For the text-containing cell, return its midpoint in (x, y) coordinate format. 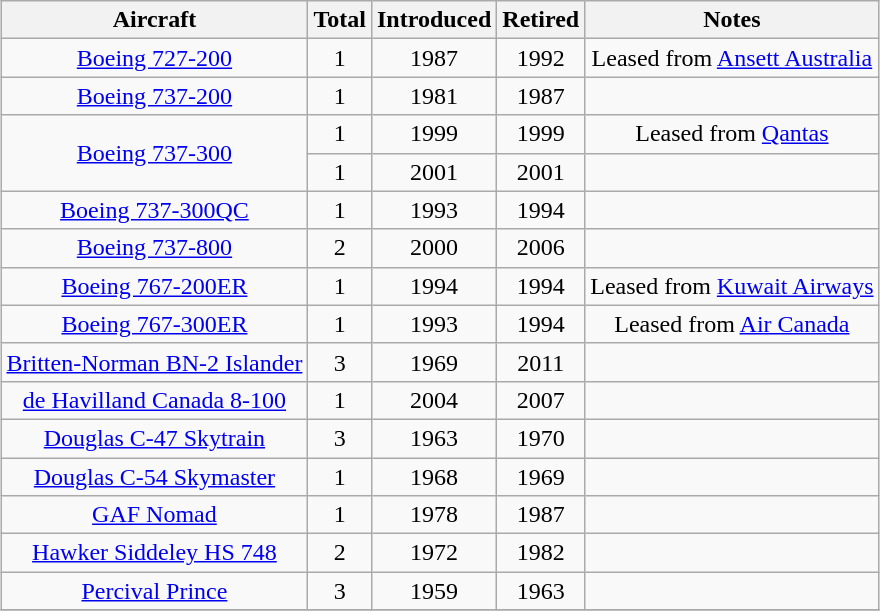
Aircraft (154, 20)
1992 (541, 58)
Notes (732, 20)
Leased from Air Canada (732, 324)
Hawker Siddeley HS 748 (154, 553)
Introduced (434, 20)
2011 (541, 362)
Douglas C-54 Skymaster (154, 477)
Leased from Ansett Australia (732, 58)
2004 (434, 400)
Boeing 727-200 (154, 58)
Boeing 737-300QC (154, 210)
de Havilland Canada 8-100 (154, 400)
Douglas C-47 Skytrain (154, 438)
2000 (434, 248)
1970 (541, 438)
Percival Prince (154, 591)
Britten-Norman BN-2 Islander (154, 362)
1982 (541, 553)
2006 (541, 248)
1978 (434, 515)
2007 (541, 400)
Total (340, 20)
Leased from Kuwait Airways (732, 286)
1972 (434, 553)
1968 (434, 477)
Leased from Qantas (732, 134)
Boeing 737-300 (154, 153)
Boeing 737-200 (154, 96)
Retired (541, 20)
Boeing 767-300ER (154, 324)
1959 (434, 591)
Boeing 737-800 (154, 248)
GAF Nomad (154, 515)
1981 (434, 96)
Boeing 767-200ER (154, 286)
